Scan for the cell matching the given text and deliver its [x, y] coordinate at center. 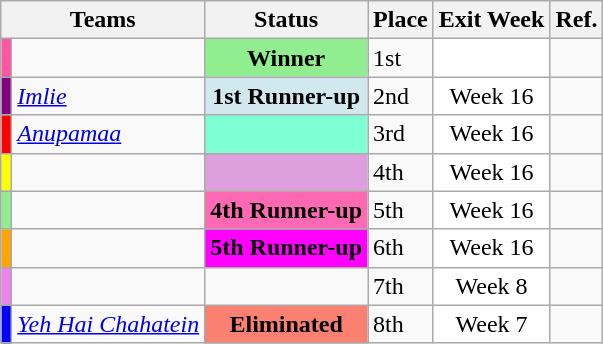
Week 8 [492, 286]
Status [286, 20]
7th [401, 286]
1st [401, 58]
8th [401, 324]
5th [401, 210]
Ref. [576, 20]
5th Runner-up [286, 248]
4th [401, 172]
Yeh Hai Chahatein [108, 324]
Imlie [108, 96]
Eliminated [286, 324]
Anupamaa [108, 134]
3rd [401, 134]
Exit Week [492, 20]
6th [401, 248]
Teams [103, 20]
1st Runner-up [286, 96]
4th Runner-up [286, 210]
Week 7 [492, 324]
Winner [286, 58]
2nd [401, 96]
Place [401, 20]
